Output the [x, y] coordinate of the center of the cell containing the given text.  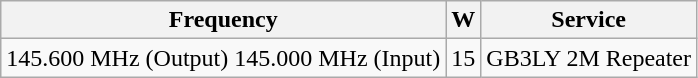
145.600 MHz (Output) 145.000 MHz (Input) [224, 58]
W [464, 20]
Service [589, 20]
Frequency [224, 20]
GB3LY 2M Repeater [589, 58]
15 [464, 58]
